Provide the [X, Y] coordinate of the cell's center where the given text is located.  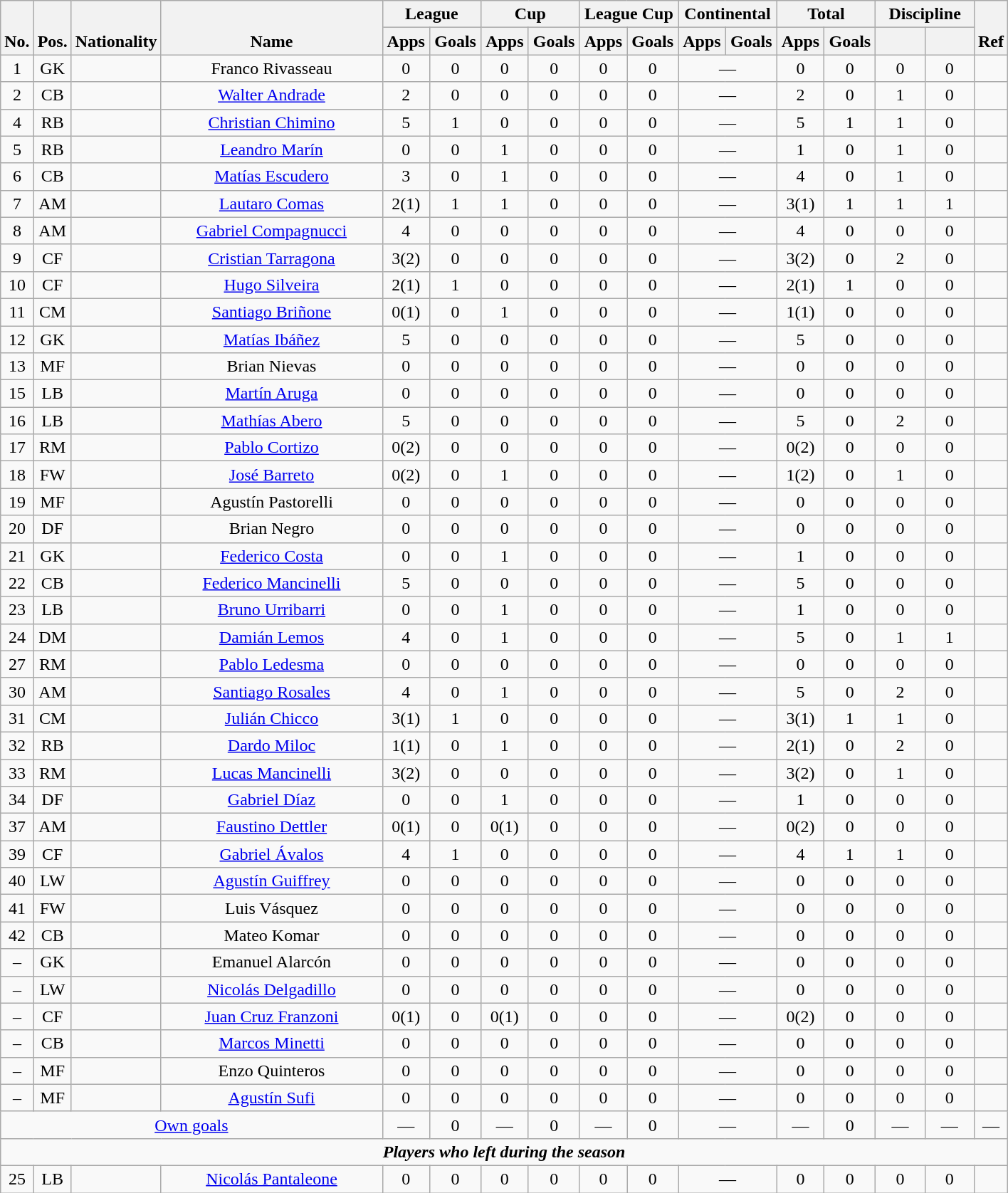
Name [272, 28]
Matías Ibáñez [272, 340]
Own goals [191, 1125]
9 [17, 258]
16 [17, 421]
32 [17, 745]
23 [17, 610]
Marcos Minetti [272, 1044]
League [431, 14]
Santiago Rosales [272, 691]
3 [406, 177]
13 [17, 367]
Cup [531, 14]
Brian Nievas [272, 367]
Agustín Guiffrey [272, 881]
Santiago Briñone [272, 312]
Federico Costa [272, 556]
Franco Rivasseau [272, 68]
Matías Escudero [272, 177]
Christian Chimino [272, 122]
Continental [728, 14]
27 [17, 664]
15 [17, 394]
Julián Chicco [272, 718]
34 [17, 800]
Martín Aruga [272, 394]
22 [17, 583]
Players who left during the season [504, 1152]
42 [17, 935]
Emanuel Alarcón [272, 962]
Gabriel Díaz [272, 800]
21 [17, 556]
30 [17, 691]
José Barreto [272, 475]
Juan Cruz Franzoni [272, 1016]
Gabriel Compagnucci [272, 231]
33 [17, 772]
Dardo Miloc [272, 745]
10 [17, 285]
11 [17, 312]
Discipline [925, 14]
19 [17, 502]
Ref [991, 28]
Hugo Silveira [272, 285]
Total [826, 14]
17 [17, 448]
18 [17, 475]
31 [17, 718]
Nicolás Delgadillo [272, 989]
40 [17, 881]
Mathías Abero [272, 421]
Bruno Urribarri [272, 610]
Brian Negro [272, 529]
Pablo Cortizo [272, 448]
41 [17, 908]
League Cup [629, 14]
Cristian Tarragona [272, 258]
Agustín Pastorelli [272, 502]
24 [17, 637]
Lautaro Comas [272, 204]
DM [53, 637]
Pablo Ledesma [272, 664]
7 [17, 204]
25 [17, 1179]
No. [17, 28]
Damián Lemos [272, 637]
Agustín Sufi [272, 1098]
12 [17, 340]
Faustino Dettler [272, 827]
Luis Vásquez [272, 908]
Nationality [116, 28]
Federico Mancinelli [272, 583]
Gabriel Ávalos [272, 854]
6 [17, 177]
Lucas Mancinelli [272, 772]
39 [17, 854]
1(2) [800, 475]
20 [17, 529]
Enzo Quinteros [272, 1071]
Leandro Marín [272, 149]
Walter Andrade [272, 95]
Nicolás Pantaleone [272, 1179]
37 [17, 827]
8 [17, 231]
Mateo Komar [272, 935]
Pos. [53, 28]
